Output the [x, y] coordinate of the center of the cell containing the given text.  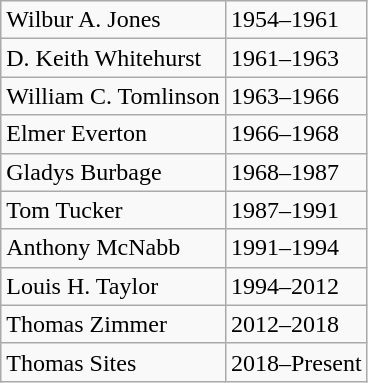
D. Keith Whitehurst [114, 58]
1991–1994 [296, 248]
Wilbur A. Jones [114, 20]
2012–2018 [296, 324]
Thomas Zimmer [114, 324]
2018–Present [296, 362]
1966–1968 [296, 134]
Gladys Burbage [114, 172]
1961–1963 [296, 58]
William C. Tomlinson [114, 96]
1963–1966 [296, 96]
1987–1991 [296, 210]
1968–1987 [296, 172]
1954–1961 [296, 20]
Anthony McNabb [114, 248]
Louis H. Taylor [114, 286]
Thomas Sites [114, 362]
Tom Tucker [114, 210]
1994–2012 [296, 286]
Elmer Everton [114, 134]
